Return the (x, y) coordinate for the center point of the cell that contains the specified text.  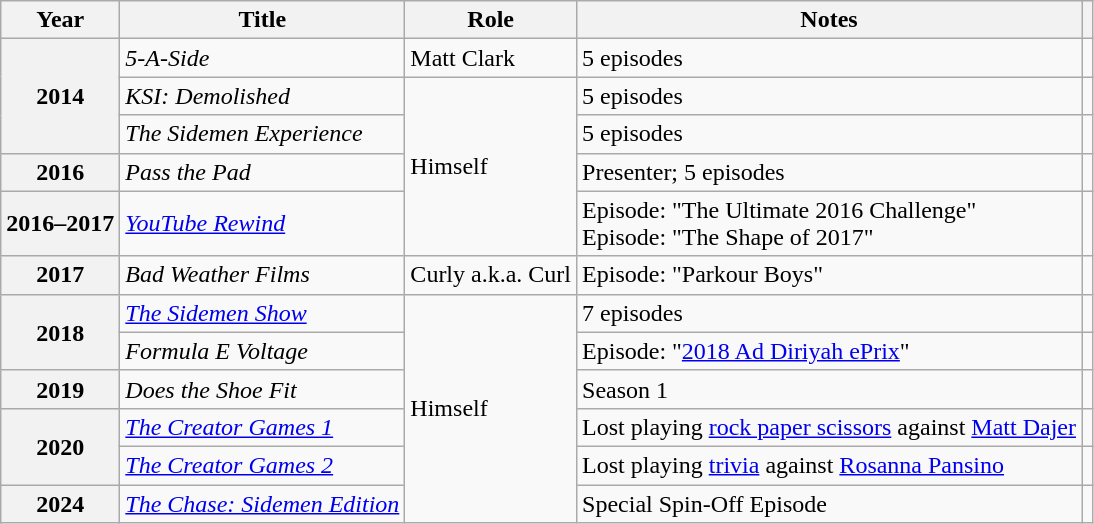
Role (491, 20)
2014 (60, 96)
2019 (60, 389)
Episode: "Parkour Boys" (830, 275)
Episode: "2018 Ad Diriyah ePrix" (830, 351)
KSI: Demolished (262, 96)
Bad Weather Films (262, 275)
Curly a.k.a. Curl (491, 275)
Presenter; 5 episodes (830, 172)
Pass the Pad (262, 172)
The Creator Games 2 (262, 465)
Episode: "The Ultimate 2016 Challenge"Episode: "The Shape of 2017" (830, 224)
YouTube Rewind (262, 224)
Lost playing rock paper scissors against Matt Dajer (830, 427)
Special Spin-Off Episode (830, 503)
2016–2017 (60, 224)
7 episodes (830, 313)
2024 (60, 503)
The Chase: Sidemen Edition (262, 503)
2018 (60, 332)
The Sidemen Show (262, 313)
2016 (60, 172)
Season 1 (830, 389)
The Creator Games 1 (262, 427)
2017 (60, 275)
Title (262, 20)
Matt Clark (491, 58)
Formula E Voltage (262, 351)
Year (60, 20)
Does the Shoe Fit (262, 389)
The Sidemen Experience (262, 134)
2020 (60, 446)
5-A-Side (262, 58)
Lost playing trivia against Rosanna Pansino (830, 465)
Notes (830, 20)
